Pinpoint the cell where the given text exists, returning its [x, y] midpoint coordinate. 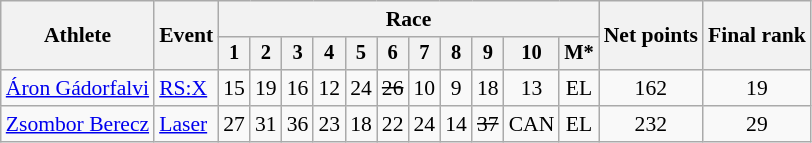
M* [578, 54]
15 [234, 88]
26 [393, 88]
5 [361, 54]
16 [298, 88]
31 [266, 124]
37 [488, 124]
7 [425, 54]
Net points [651, 36]
29 [757, 124]
27 [234, 124]
2 [266, 54]
3 [298, 54]
RS:X [186, 88]
Event [186, 36]
Zsombor Berecz [78, 124]
36 [298, 124]
22 [393, 124]
CAN [532, 124]
4 [329, 54]
1 [234, 54]
13 [532, 88]
162 [651, 88]
8 [456, 54]
14 [456, 124]
232 [651, 124]
Athlete [78, 36]
Áron Gádorfalvi [78, 88]
Final rank [757, 36]
12 [329, 88]
6 [393, 54]
Laser [186, 124]
Race [408, 19]
23 [329, 124]
